Return (x, y) of the center of cell containing provided text 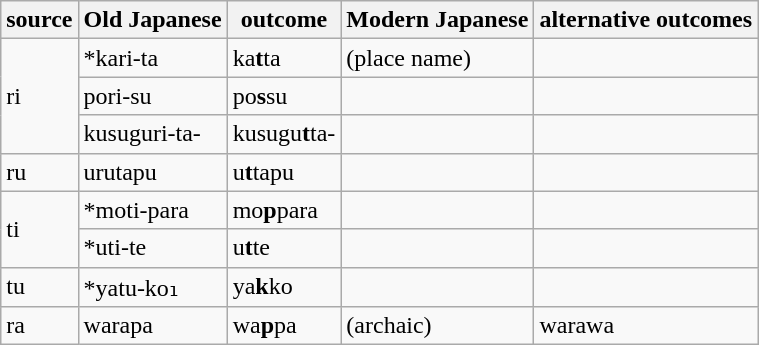
*yatu-ko₁ (152, 287)
source (40, 20)
*moti-para (152, 210)
(place name) (438, 58)
urutapu (152, 172)
yakko (284, 287)
warawa (646, 326)
possu (284, 96)
moppara (284, 210)
tu (40, 287)
outcome (284, 20)
Old Japanese (152, 20)
ri (40, 96)
uttapu (284, 172)
ru (40, 172)
alternative outcomes (646, 20)
utte (284, 248)
kusuguri-ta- (152, 134)
*uti-te (152, 248)
kusugutta- (284, 134)
Modern Japanese (438, 20)
pori-su (152, 96)
ra (40, 326)
(archaic) (438, 326)
ti (40, 229)
*kari-ta (152, 58)
warapa (152, 326)
katta (284, 58)
wappa (284, 326)
